Capture the cell that displays the provided text and extract its [X, Y] central coordinate. 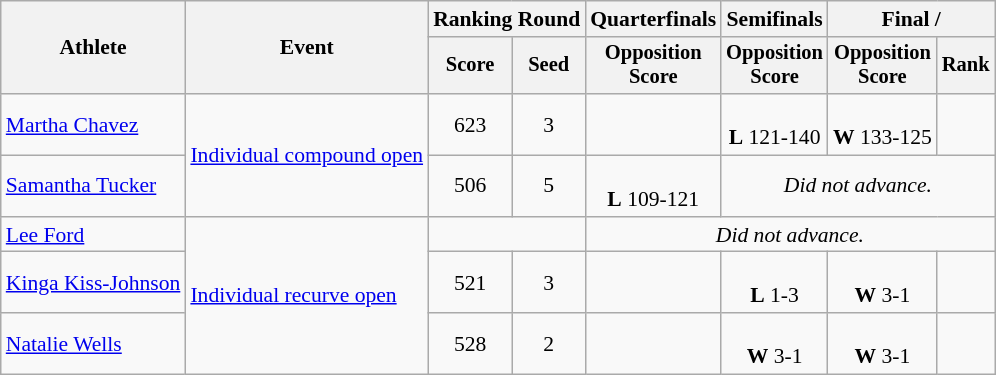
Score [470, 66]
528 [470, 344]
L 1-3 [774, 282]
Quarterfinals [653, 19]
506 [470, 186]
Final / [912, 19]
Kinga Kiss-Johnson [94, 282]
Ranking Round [506, 19]
L 109-121 [653, 186]
L 121-140 [774, 124]
Individual recurve open [306, 296]
Event [306, 48]
Semifinals [774, 19]
Athlete [94, 48]
Lee Ford [94, 235]
521 [470, 282]
623 [470, 124]
Natalie Wells [94, 344]
Individual compound open [306, 155]
W 133-125 [882, 124]
2 [548, 344]
Seed [548, 66]
Martha Chavez [94, 124]
5 [548, 186]
Samantha Tucker [94, 186]
Rank [966, 66]
